Locate the cell with the specified text and output its [X, Y] center coordinate. 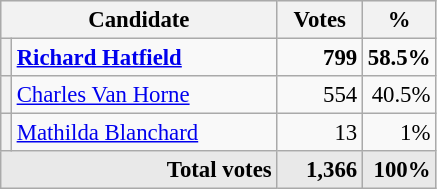
Total votes [139, 170]
13 [320, 133]
1,366 [320, 170]
Richard Hatfield [144, 58]
Mathilda Blanchard [144, 133]
58.5% [400, 58]
1% [400, 133]
% [400, 20]
40.5% [400, 95]
554 [320, 95]
100% [400, 170]
Candidate [139, 20]
Votes [320, 20]
799 [320, 58]
Charles Van Horne [144, 95]
